Provide the (X, Y) coordinate of the cell's center where the given text is located.  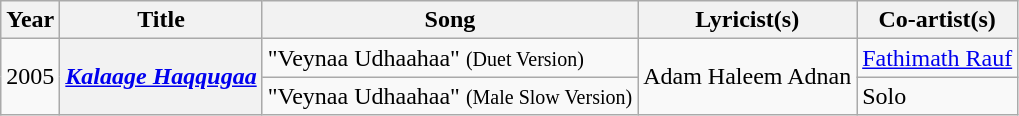
Song (450, 20)
Lyricist(s) (748, 20)
Kalaage Haqqugaa (161, 77)
Title (161, 20)
Year (30, 20)
Adam Haleem Adnan (748, 77)
Solo (938, 96)
"Veynaa Udhaahaa" (Male Slow Version) (450, 96)
"Veynaa Udhaahaa" (Duet Version) (450, 58)
2005 (30, 77)
Fathimath Rauf (938, 58)
Co-artist(s) (938, 20)
